Search for the cell housing the specified text and yield its (X, Y) center coordinate. 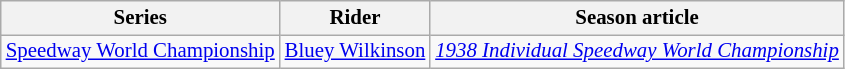
Speedway World Championship (140, 51)
Season article (637, 18)
Series (140, 18)
Bluey Wilkinson (356, 51)
1938 Individual Speedway World Championship (637, 51)
Rider (356, 18)
